Pinpoint the cell where the given text exists, returning its (X, Y) midpoint coordinate. 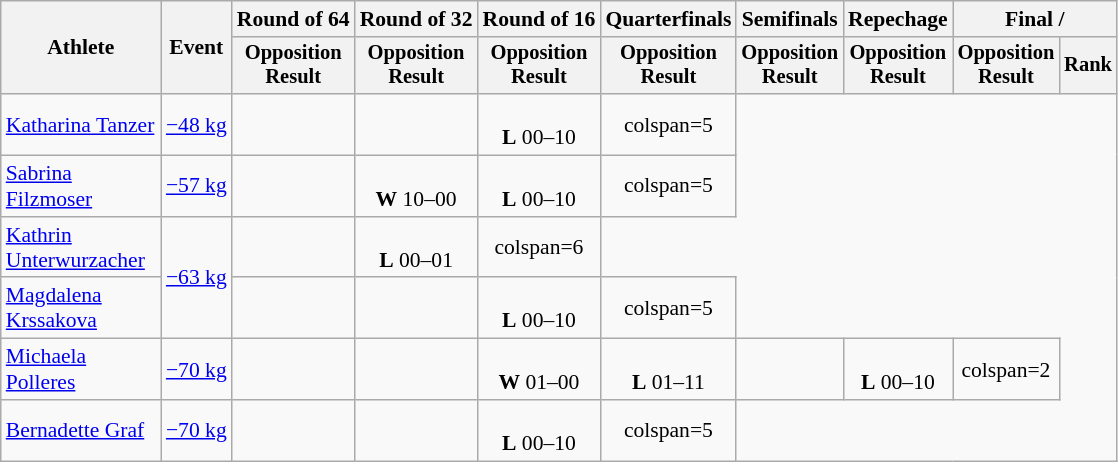
L 01–11 (668, 370)
colspan=6 (540, 248)
Round of 64 (294, 19)
Final / (1035, 19)
Athlete (81, 48)
Michaela Polleres (81, 370)
W 10–00 (416, 186)
Round of 16 (540, 19)
−63 kg (196, 278)
Kathrin Unterwurzacher (81, 248)
Bernadette Graf (81, 430)
Round of 32 (416, 19)
−57 kg (196, 186)
Event (196, 48)
Magdalena Krssakova (81, 308)
W 01–00 (540, 370)
Repechage (898, 19)
L 00–01 (416, 248)
−48 kg (196, 124)
colspan=2 (1006, 370)
Quarterfinals (668, 19)
Semifinals (790, 19)
Katharina Tanzer (81, 124)
Rank (1088, 66)
Sabrina Filzmoser (81, 186)
